Extract the [X, Y] coordinate from the center of the cell holding the provided text.  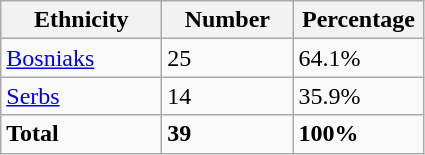
25 [228, 58]
100% [358, 134]
39 [228, 134]
Bosniaks [82, 58]
14 [228, 96]
Number [228, 20]
35.9% [358, 96]
Total [82, 134]
Percentage [358, 20]
64.1% [358, 58]
Ethnicity [82, 20]
Serbs [82, 96]
